Extract the [X, Y] coordinate from the center of the cell holding the provided text.  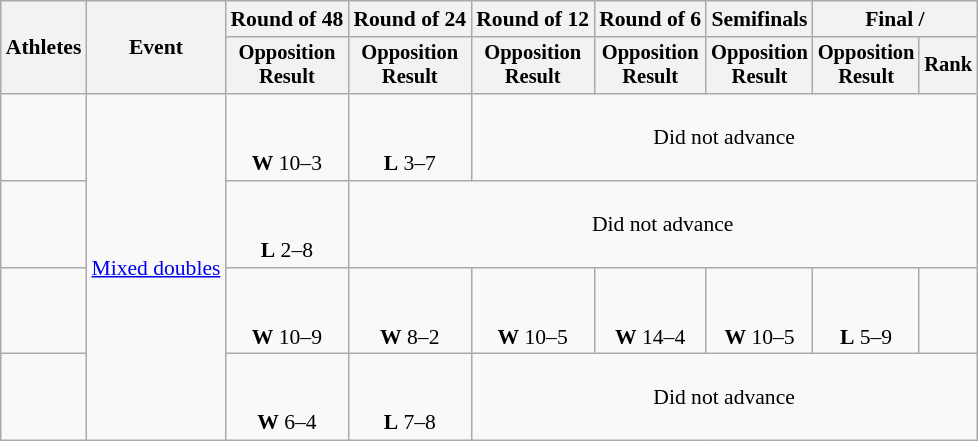
Mixed doubles [156, 267]
Event [156, 48]
Final / [895, 19]
L 3–7 [410, 138]
Athletes [44, 48]
L 7–8 [410, 398]
Semifinals [760, 19]
Round of 12 [532, 19]
Round of 6 [650, 19]
L 2–8 [286, 224]
Round of 48 [286, 19]
W 10–3 [286, 138]
W 6–4 [286, 398]
L 5–9 [866, 312]
W 8–2 [410, 312]
W 10–9 [286, 312]
Rank [948, 66]
Round of 24 [410, 19]
W 14–4 [650, 312]
